Output the (x, y) coordinate of the center of the cell containing the given text.  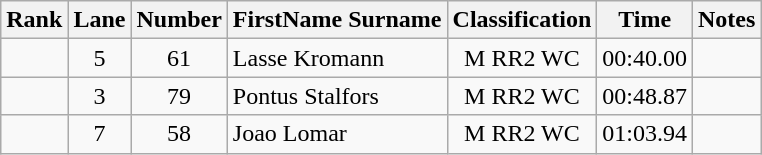
FirstName Surname (337, 20)
Number (179, 20)
Lasse Kromann (337, 58)
00:40.00 (645, 58)
5 (100, 58)
Time (645, 20)
79 (179, 96)
01:03.94 (645, 134)
7 (100, 134)
58 (179, 134)
Classification (522, 20)
Lane (100, 20)
3 (100, 96)
00:48.87 (645, 96)
Rank (34, 20)
Notes (727, 20)
Joao Lomar (337, 134)
61 (179, 58)
Pontus Stalfors (337, 96)
